Find where the given text appears and provide that cell's center as (X, Y) coordinate. 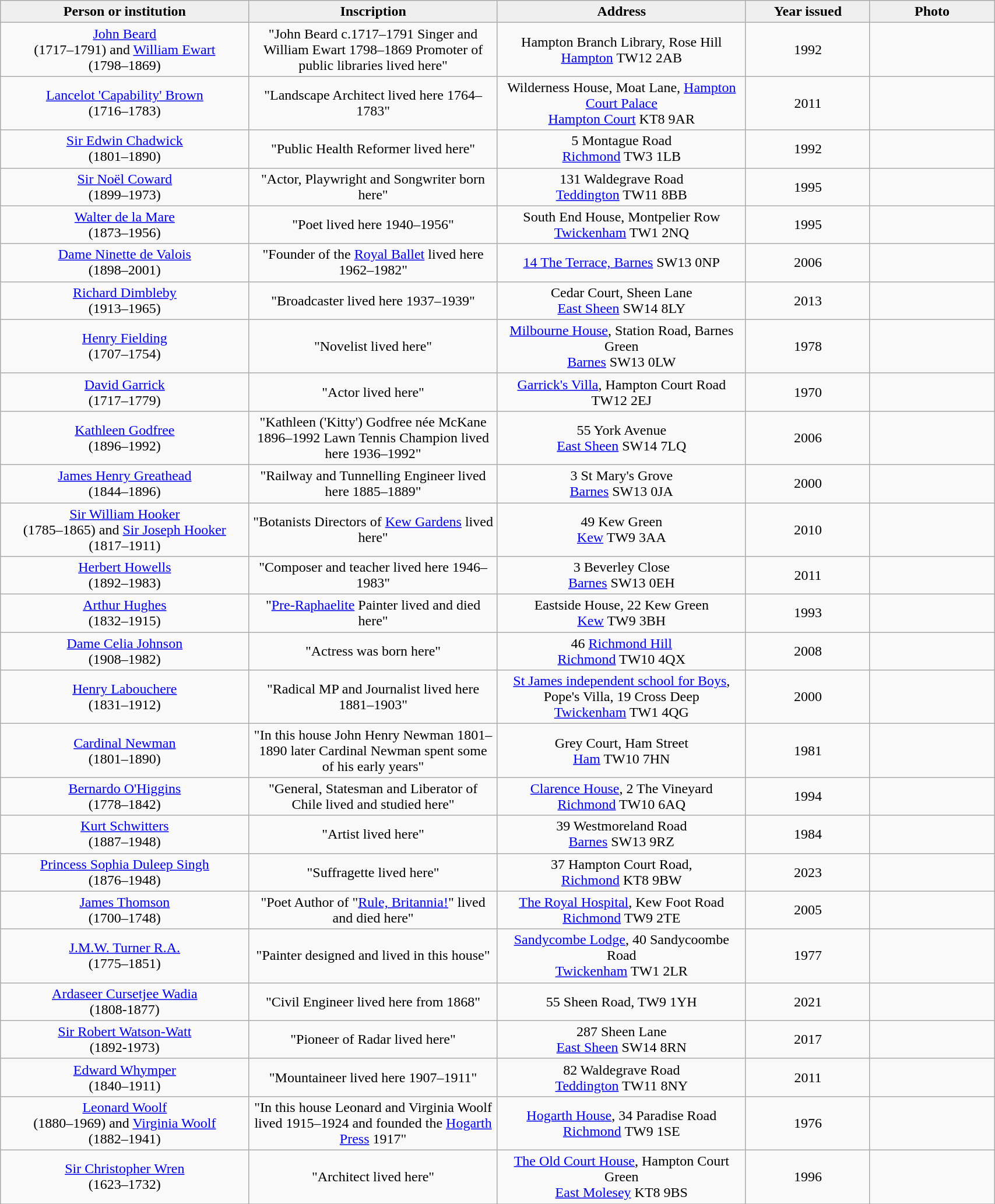
Arthur Hughes(1832–1915) (125, 613)
49 Kew GreenKew TW9 3AA (621, 529)
Inscription (373, 12)
Milbourne House, Station Road, Barnes GreenBarnes SW13 0LW (621, 346)
St James independent school for Boys, Pope's Villa, 19 Cross DeepTwickenham TW1 4QG (621, 697)
1978 (808, 346)
"Novelist lived here" (373, 346)
3 St Mary's GroveBarnes SW13 0JA (621, 484)
"Public Health Reformer lived here" (373, 149)
2021 (808, 1001)
"Poet lived here 1940–1956" (373, 225)
1996 (808, 1177)
Walter de la Mare(1873–1956) (125, 225)
"Kathleen ('Kitty') Godfree née McKane 1896–1992 Lawn Tennis Champion lived here 1936–1992" (373, 438)
"Artist lived here" (373, 835)
14 The Terrace, Barnes SW13 0NP (621, 262)
David Garrick(1717–1779) (125, 392)
1970 (808, 392)
Princess Sophia Duleep Singh(1876–1948) (125, 872)
"Radical MP and Journalist lived here 1881–1903" (373, 697)
"Pre-Raphaelite Painter lived and died here" (373, 613)
Sir William Hooker(1785–1865) and Sir Joseph Hooker(1817–1911) (125, 529)
Henry Fielding(1707–1754) (125, 346)
Cardinal Newman(1801–1890) (125, 751)
Hampton Branch Library, Rose HillHampton TW12 2AB (621, 50)
2010 (808, 529)
Grey Court, Ham StreetHam TW10 7HN (621, 751)
Kurt Schwitters(1887–1948) (125, 835)
"Mountaineer lived here 1907–1911" (373, 1077)
James Henry Greathead(1844–1896) (125, 484)
Clarence House, 2 The VineyardRichmond TW10 6AQ (621, 796)
Sir Noël Coward(1899–1973) (125, 186)
82 Waldegrave RoadTeddington TW11 8NY (621, 1077)
"Painter designed and lived in this house" (373, 956)
39 Westmoreland RoadBarnes SW13 9RZ (621, 835)
Edward Whymper(1840–1911) (125, 1077)
Lancelot 'Capability' Brown(1716–1783) (125, 103)
Person or institution (125, 12)
287 Sheen LaneEast Sheen SW14 8RN (621, 1040)
3 Beverley CloseBarnes SW13 0EH (621, 576)
The Old Court House, Hampton Court GreenEast Molesey KT8 9BS (621, 1177)
Henry Labouchere(1831–1912) (125, 697)
"Actress was born here" (373, 652)
1993 (808, 613)
Year issued (808, 12)
Dame Celia Johnson(1908–1982) (125, 652)
Herbert Howells(1892–1983) (125, 576)
1981 (808, 751)
"In this house Leonard and Virginia Woolf lived 1915–1924 and founded the Hogarth Press 1917" (373, 1123)
Address (621, 12)
Cedar Court, Sheen LaneEast Sheen SW14 8LY (621, 301)
The Royal Hospital, Kew Foot RoadRichmond TW9 2TE (621, 910)
"Founder of the Royal Ballet lived here 1962–1982" (373, 262)
Eastside House, 22 Kew GreenKew TW9 3BH (621, 613)
5 Montague RoadRichmond TW3 1LB (621, 149)
Garrick's Villa, Hampton Court RoadTW12 2EJ (621, 392)
1977 (808, 956)
J.M.W. Turner R.A.(1775–1851) (125, 956)
Sir Robert Watson-Watt(1892-1973) (125, 1040)
"Landscape Architect lived here 1764–1783" (373, 103)
"Pioneer of Radar lived here" (373, 1040)
55 York AvenueEast Sheen SW14 7LQ (621, 438)
"In this house John Henry Newman 1801–1890 later Cardinal Newman spent some of his early years" (373, 751)
Dame Ninette de Valois(1898–2001) (125, 262)
2005 (808, 910)
"General, Statesman and Liberator of Chile lived and studied here" (373, 796)
"Composer and teacher lived here 1946–1983" (373, 576)
"Actor, Playwright and Songwriter born here" (373, 186)
Wilderness House, Moat Lane, Hampton Court PalaceHampton Court KT8 9AR (621, 103)
2023 (808, 872)
2008 (808, 652)
"Botanists Directors of Kew Gardens lived here" (373, 529)
Ardaseer Cursetjee Wadia(1808-1877) (125, 1001)
"Architect lived here" (373, 1177)
1994 (808, 796)
Richard Dimbleby(1913–1965) (125, 301)
Photo (931, 12)
"John Beard c.1717–1791 Singer and William Ewart 1798–1869 Promoter of public libraries lived here" (373, 50)
South End House, Montpelier RowTwickenham TW1 2NQ (621, 225)
46 Richmond HillRichmond TW10 4QX (621, 652)
"Railway and Tunnelling Engineer lived here 1885–1889" (373, 484)
131 Waldegrave RoadTeddington TW11 8BB (621, 186)
"Suffragette lived here" (373, 872)
Bernardo O'Higgins(1778–1842) (125, 796)
Kathleen Godfree(1896–1992) (125, 438)
1984 (808, 835)
Sandycombe Lodge, 40 Sandycoombe RoadTwickenham TW1 2LR (621, 956)
55 Sheen Road, TW9 1YH (621, 1001)
2017 (808, 1040)
"Poet Author of "Rule, Britannia!" lived and died here" (373, 910)
John Beard(1717–1791) and William Ewart(1798–1869) (125, 50)
Hogarth House, 34 Paradise RoadRichmond TW9 1SE (621, 1123)
2013 (808, 301)
"Actor lived here" (373, 392)
1976 (808, 1123)
Leonard Woolf(1880–1969) and Virginia Woolf(1882–1941) (125, 1123)
James Thomson(1700–1748) (125, 910)
37 Hampton Court Road,Richmond KT8 9BW (621, 872)
Sir Christopher Wren(1623–1732) (125, 1177)
"Civil Engineer lived here from 1868" (373, 1001)
"Broadcaster lived here 1937–1939" (373, 301)
Sir Edwin Chadwick(1801–1890) (125, 149)
